Output the (X, Y) coordinate of the center of the cell containing the given text.  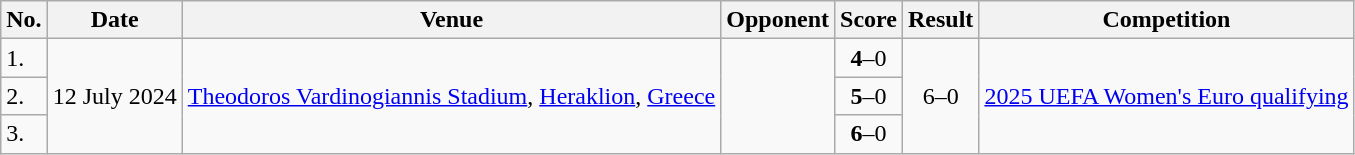
4–0 (869, 58)
No. (24, 20)
12 July 2024 (114, 96)
Date (114, 20)
Score (869, 20)
Result (940, 20)
2025 UEFA Women's Euro qualifying (1166, 96)
1. (24, 58)
5–0 (869, 96)
3. (24, 134)
Theodoros Vardinogiannis Stadium, Heraklion, Greece (452, 96)
Competition (1166, 20)
Opponent (778, 20)
Venue (452, 20)
2. (24, 96)
